Return the (x, y) coordinate for the center point of the cell that contains the specified text.  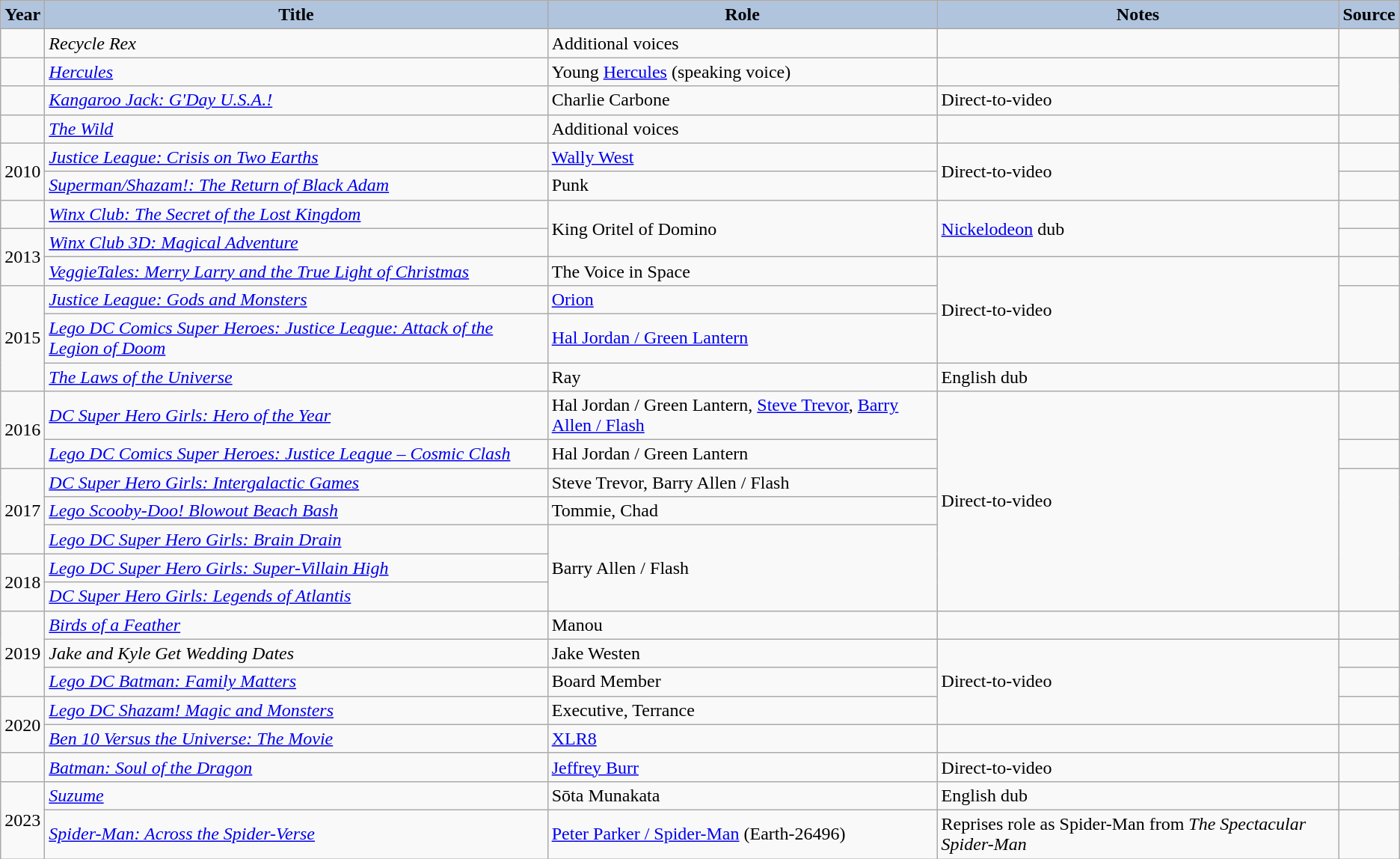
2017 (22, 511)
2019 (22, 653)
Jake Westen (742, 653)
Winx Club 3D: Magical Adventure (296, 242)
The Laws of the Universe (296, 376)
2018 (22, 582)
Justice League: Crisis on Two Earths (296, 157)
Batman: Soul of the Dragon (296, 767)
Notes (1138, 15)
Hal Jordan / Green Lantern, Steve Trevor, Barry Allen / Flash (742, 416)
VeggieTales: Merry Larry and the True Light of Christmas (296, 271)
2023 (22, 820)
Lego DC Comics Super Heroes: Justice League: Attack of the Legion of Doom (296, 338)
Manou (742, 625)
Lego DC Super Hero Girls: Brain Drain (296, 539)
DC Super Hero Girls: Legends of Atlantis (296, 596)
Lego DC Super Hero Girls: Super-Villain High (296, 568)
The Wild (296, 129)
Orion (742, 299)
Ray (742, 376)
Birds of a Feather (296, 625)
King Oritel of Domino (742, 228)
2010 (22, 171)
Punk (742, 186)
Reprises role as Spider-Man from The Spectacular Spider-Man (1138, 834)
Spider-Man: Across the Spider-Verse (296, 834)
2013 (22, 257)
Peter Parker / Spider-Man (Earth-26496) (742, 834)
Ben 10 Versus the Universe: The Movie (296, 739)
Role (742, 15)
Kangaroo Jack: G'Day U.S.A.! (296, 100)
Barry Allen / Flash (742, 568)
2015 (22, 338)
XLR8 (742, 739)
Charlie Carbone (742, 100)
Jake and Kyle Get Wedding Dates (296, 653)
Young Hercules (speaking voice) (742, 72)
Justice League: Gods and Monsters (296, 299)
2016 (22, 429)
Lego DC Shazam! Magic and Monsters (296, 710)
Board Member (742, 682)
DC Super Hero Girls: Hero of the Year (296, 416)
Source (1369, 15)
Year (22, 15)
Wally West (742, 157)
Winx Club: The Secret of the Lost Kingdom (296, 214)
Suzume (296, 795)
Jeffrey Burr (742, 767)
Lego Scooby-Doo! Blowout Beach Bash (296, 511)
DC Super Hero Girls: Intergalactic Games (296, 483)
2020 (22, 724)
Superman/Shazam!: The Return of Black Adam (296, 186)
Steve Trevor, Barry Allen / Flash (742, 483)
The Voice in Space (742, 271)
Executive, Terrance (742, 710)
Tommie, Chad (742, 511)
Nickelodeon dub (1138, 228)
Title (296, 15)
Recycle Rex (296, 43)
Lego DC Batman: Family Matters (296, 682)
Lego DC Comics Super Heroes: Justice League – Cosmic Clash (296, 454)
Sōta Munakata (742, 795)
Hercules (296, 72)
